Identify which cell holds the provided text, then report its (X, Y) central coordinate. 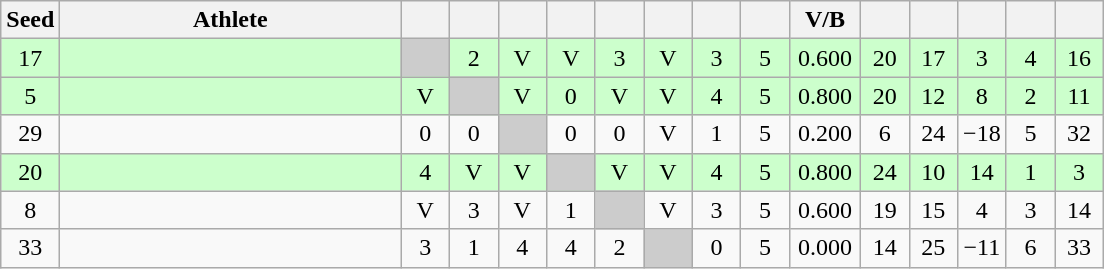
0.000 (824, 248)
19 (884, 210)
−18 (982, 134)
Athlete (230, 20)
25 (934, 248)
0.200 (824, 134)
32 (1080, 134)
16 (1080, 58)
11 (1080, 96)
Seed (30, 20)
V/B (824, 20)
29 (30, 134)
15 (934, 210)
10 (934, 172)
−11 (982, 248)
12 (934, 96)
